Return the [x, y] coordinate for the center point of the cell that contains the specified text.  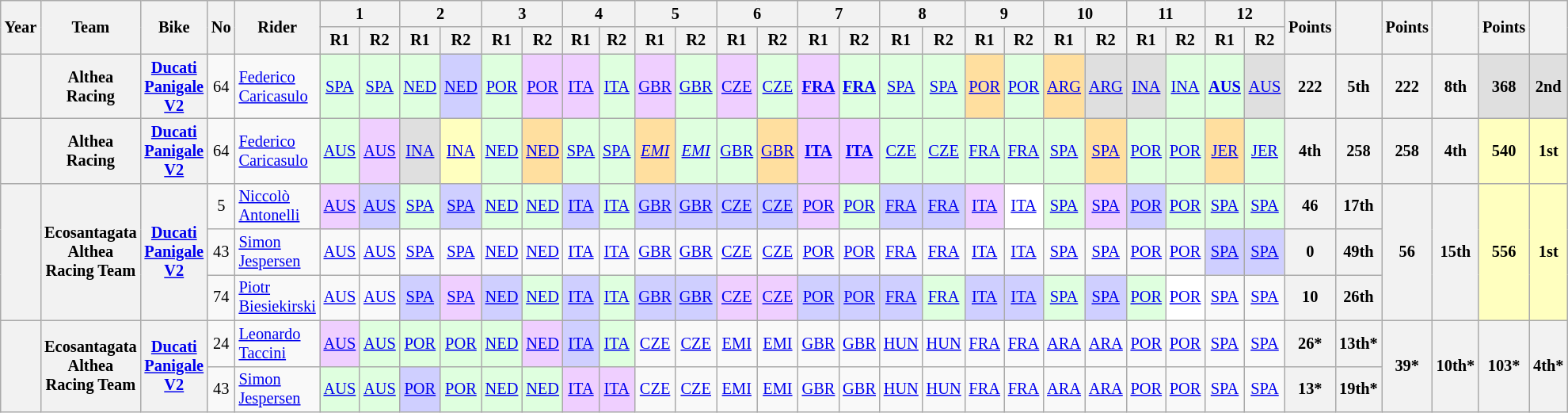
9 [1004, 13]
39* [1407, 366]
26th [1358, 297]
556 [1504, 252]
Piotr Biesiekirski [277, 297]
540 [1504, 151]
3 [523, 13]
Year [21, 27]
12 [1245, 13]
0 [1310, 252]
1 [360, 13]
Team [90, 27]
No [222, 27]
8 [923, 13]
4th* [1548, 366]
5th [1358, 86]
49th [1358, 252]
13* [1310, 389]
17th [1358, 206]
Leonardo Taccini [277, 343]
13th* [1358, 343]
Bike [174, 27]
7 [839, 13]
15th [1456, 252]
368 [1504, 86]
74 [222, 297]
19th* [1358, 389]
24 [222, 343]
Rider [277, 27]
10th* [1456, 366]
2nd [1548, 86]
103* [1504, 366]
Niccolò Antonelli [277, 206]
56 [1407, 252]
6 [757, 13]
2 [440, 13]
4 [599, 13]
8th [1456, 86]
26* [1310, 343]
11 [1166, 13]
46 [1310, 206]
